From the cell containing the given text, extract its center point as [x, y] coordinate. 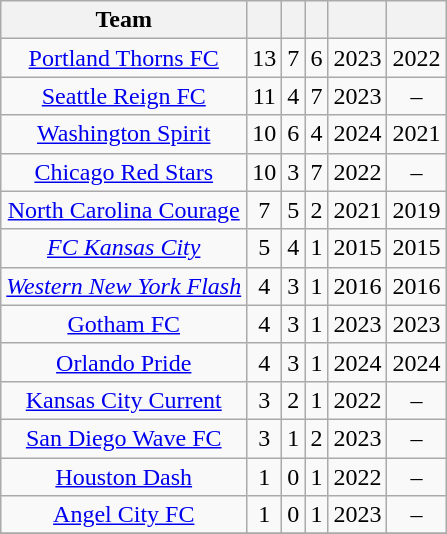
San Diego Wave FC [124, 438]
13 [264, 58]
North Carolina Courage [124, 210]
Washington Spirit [124, 134]
Western New York Flash [124, 286]
FC Kansas City [124, 248]
Kansas City Current [124, 400]
11 [264, 96]
Angel City FC [124, 515]
Portland Thorns FC [124, 58]
Orlando Pride [124, 362]
2019 [416, 210]
Chicago Red Stars [124, 172]
Team [124, 20]
Gotham FC [124, 324]
Houston Dash [124, 477]
Seattle Reign FC [124, 96]
